Extract the [x, y] coordinate from the center of the cell holding the provided text.  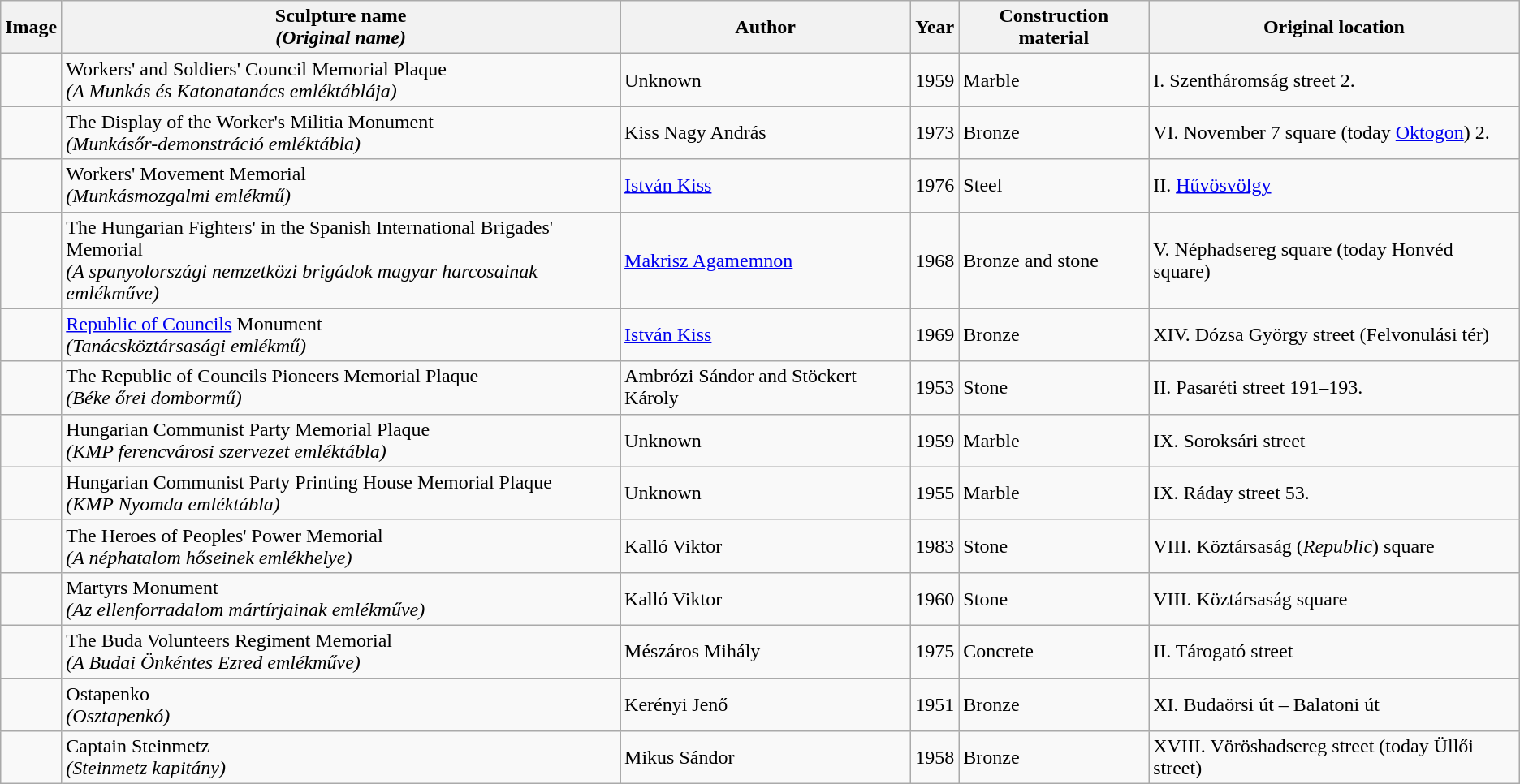
Author [766, 28]
Hungarian Communist Party Memorial Plaque(KMP ferencvárosi szervezet emléktábla) [341, 440]
Republic of Councils Monument(Tanácsköztársasági emlékmű) [341, 334]
IX. Soroksári street [1335, 440]
Mészáros Mihály [766, 651]
II. Tárogató street [1335, 651]
1969 [935, 334]
Ostapenko(Osztapenkó) [341, 704]
Workers' and Soldiers' Council Memorial Plaque(A Munkás és Katonatanács emléktáblája) [341, 80]
1953 [935, 388]
Hungarian Communist Party Printing House Memorial Plaque(KMP Nyomda emléktábla) [341, 493]
VIII. Köztársaság (Republic) square [1335, 545]
1955 [935, 493]
Martyrs Monument(Az ellenforradalom mártírjainak emlékműve) [341, 599]
VI. November 7 square (today Oktogon) 2. [1335, 133]
The Hungarian Fighters' in the Spanish International Brigades' Memorial(A spanyolországi nemzetközi brigádok magyar harcosainak emlékműve) [341, 260]
The Heroes of Peoples' Power Memorial(A néphatalom hőseinek emlékhelye) [341, 545]
Year [935, 28]
The Buda Volunteers Regiment Memorial(A Budai Önkéntes Ezred emlékműve) [341, 651]
II. Hűvösvölgy [1335, 185]
Makrisz Agamemnon [766, 260]
Captain Steinmetz(Steinmetz kapitány) [341, 758]
Ambrózi Sándor and Stöckert Károly [766, 388]
Bronze and stone [1054, 260]
I. Szentháromság street 2. [1335, 80]
The Display of the Worker's Militia Monument(Munkásőr-demonstráció emléktábla) [341, 133]
V. Néphadsereg square (today Honvéd square) [1335, 260]
Original location [1335, 28]
1968 [935, 260]
IX. Ráday street 53. [1335, 493]
II. Pasaréti street 191–193. [1335, 388]
Concrete [1054, 651]
Image [31, 28]
Kiss Nagy András [766, 133]
The Republic of Councils Pioneers Memorial Plaque(Béke őrei dombormű) [341, 388]
VIII. Köztársaság square [1335, 599]
1976 [935, 185]
XVIII. Vöröshadsereg street (today Üllői street) [1335, 758]
1983 [935, 545]
1951 [935, 704]
1958 [935, 758]
Workers' Movement Memorial(Munkásmozgalmi emlékmű) [341, 185]
XIV. Dózsa György street (Felvonulási tér) [1335, 334]
1973 [935, 133]
XI. Budaörsi út – Balatoni út [1335, 704]
Steel [1054, 185]
Mikus Sándor [766, 758]
1960 [935, 599]
Construction material [1054, 28]
1975 [935, 651]
Sculpture name(Original name) [341, 28]
Kerényi Jenő [766, 704]
